From the cell containing the given text, extract its center point as (X, Y) coordinate. 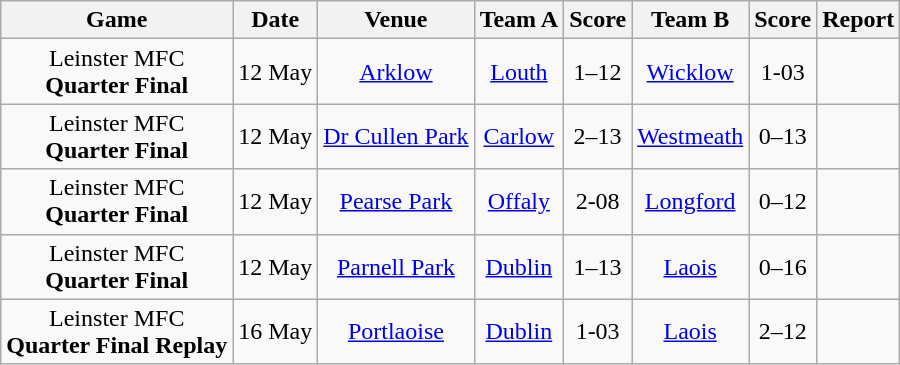
Louth (519, 72)
Leinster MFCQuarter Final Replay (117, 332)
2-08 (598, 202)
Arklow (396, 72)
Parnell Park (396, 266)
1–12 (598, 72)
Pearse Park (396, 202)
Portlaoise (396, 332)
0–12 (783, 202)
16 May (276, 332)
0–16 (783, 266)
Carlow (519, 136)
Venue (396, 20)
2–12 (783, 332)
1–13 (598, 266)
Game (117, 20)
Dr Cullen Park (396, 136)
Wicklow (690, 72)
Longford (690, 202)
2–13 (598, 136)
Offaly (519, 202)
0–13 (783, 136)
Westmeath (690, 136)
Team B (690, 20)
Date (276, 20)
Team A (519, 20)
Report (858, 20)
